From the cell containing the given text, extract its center point as [x, y] coordinate. 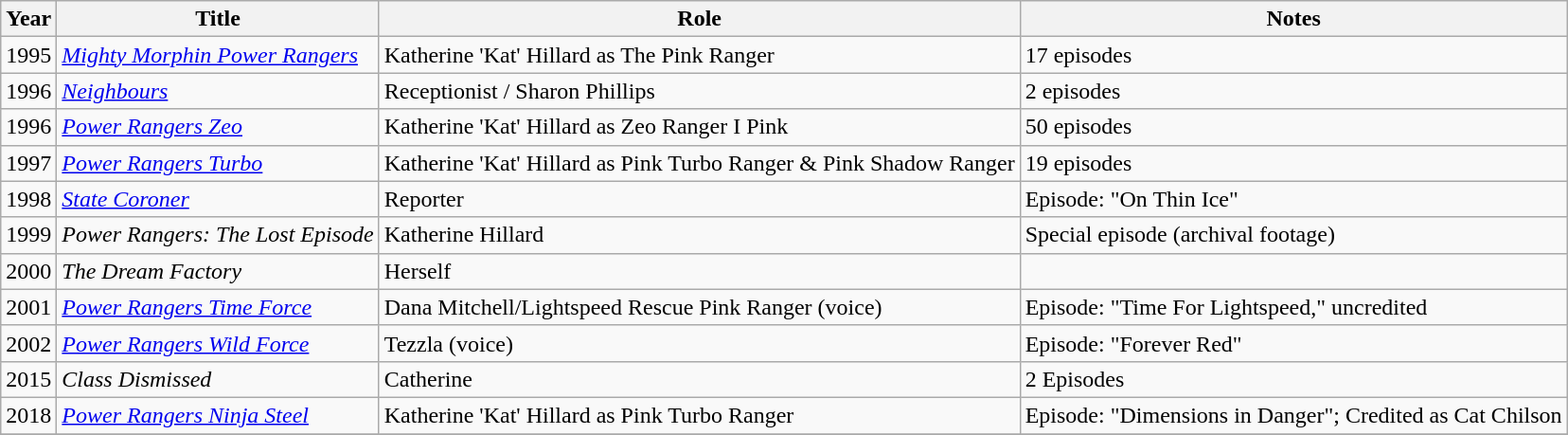
2 Episodes [1293, 379]
Title [218, 19]
Episode: "Time For Lightspeed," uncredited [1293, 307]
Katherine 'Kat' Hillard as Pink Turbo Ranger & Pink Shadow Ranger [699, 163]
Role [699, 19]
Katherine Hillard [699, 235]
Notes [1293, 19]
1999 [28, 235]
Year [28, 19]
Catherine [699, 379]
Episode: "On Thin Ice" [1293, 199]
2002 [28, 343]
2000 [28, 271]
1995 [28, 55]
Power Rangers Ninja Steel [218, 415]
Mighty Morphin Power Rangers [218, 55]
17 episodes [1293, 55]
Episode: "Dimensions in Danger"; Credited as Cat Chilson [1293, 415]
2018 [28, 415]
Herself [699, 271]
Katherine 'Kat' Hillard as Pink Turbo Ranger [699, 415]
19 episodes [1293, 163]
Katherine 'Kat' Hillard as Zeo Ranger I Pink [699, 127]
Power Rangers Turbo [218, 163]
Katherine 'Kat' Hillard as The Pink Ranger [699, 55]
Tezzla (voice) [699, 343]
State Coroner [218, 199]
Class Dismissed [218, 379]
Reporter [699, 199]
50 episodes [1293, 127]
1998 [28, 199]
Neighbours [218, 91]
Special episode (archival footage) [1293, 235]
2015 [28, 379]
2 episodes [1293, 91]
Power Rangers Zeo [218, 127]
Episode: "Forever Red" [1293, 343]
Dana Mitchell/Lightspeed Rescue Pink Ranger (voice) [699, 307]
The Dream Factory [218, 271]
Power Rangers Time Force [218, 307]
1997 [28, 163]
Receptionist / Sharon Phillips [699, 91]
Power Rangers Wild Force [218, 343]
Power Rangers: The Lost Episode [218, 235]
2001 [28, 307]
